Return [X, Y] of the center of cell containing provided text 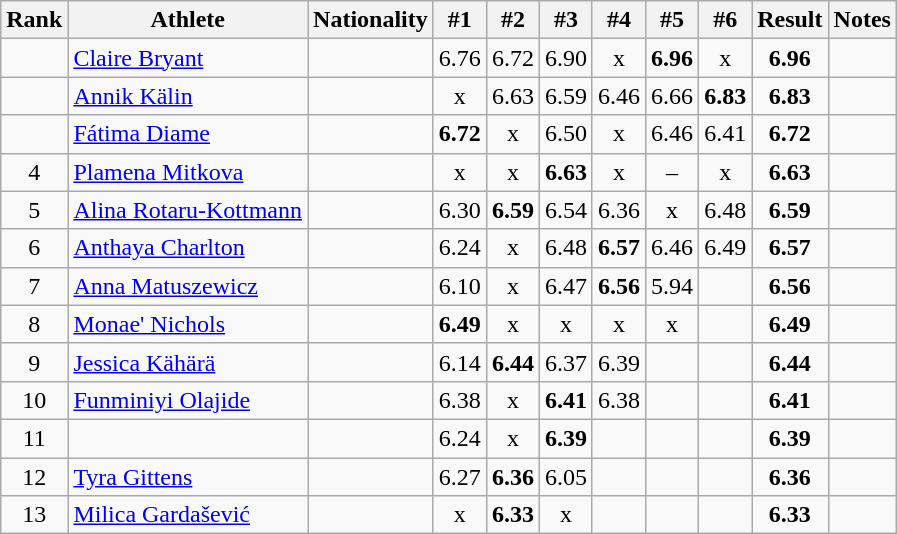
– [672, 172]
7 [34, 286]
6.47 [566, 286]
Fátima Diame [188, 134]
Alina Rotaru-Kottmann [188, 210]
6.37 [566, 362]
9 [34, 362]
12 [34, 477]
6.27 [460, 477]
#3 [566, 20]
Tyra Gittens [188, 477]
Anthaya Charlton [188, 248]
6.90 [566, 58]
#1 [460, 20]
6.50 [566, 134]
5.94 [672, 286]
Nationality [371, 20]
Annik Kälin [188, 96]
Jessica Kähärä [188, 362]
#5 [672, 20]
Result [790, 20]
4 [34, 172]
8 [34, 324]
#4 [618, 20]
Funminiyi Olajide [188, 400]
6.14 [460, 362]
Anna Matuszewicz [188, 286]
11 [34, 438]
Monae' Nichols [188, 324]
6 [34, 248]
6.30 [460, 210]
#6 [726, 20]
5 [34, 210]
Athlete [188, 20]
6.05 [566, 477]
#2 [512, 20]
13 [34, 515]
Notes [862, 20]
Milica Gardašević [188, 515]
10 [34, 400]
Claire Bryant [188, 58]
6.66 [672, 96]
6.76 [460, 58]
Rank [34, 20]
Plamena Mitkova [188, 172]
6.54 [566, 210]
6.10 [460, 286]
